Detect which cell encompasses the target text, then output its [X, Y] center coordinate. 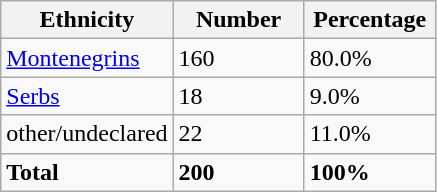
160 [238, 58]
22 [238, 134]
other/undeclared [87, 134]
Ethnicity [87, 20]
Percentage [370, 20]
Serbs [87, 96]
18 [238, 96]
100% [370, 172]
Montenegrins [87, 58]
Total [87, 172]
Number [238, 20]
11.0% [370, 134]
9.0% [370, 96]
200 [238, 172]
80.0% [370, 58]
